Locate the cell with the specified text and output its (X, Y) center coordinate. 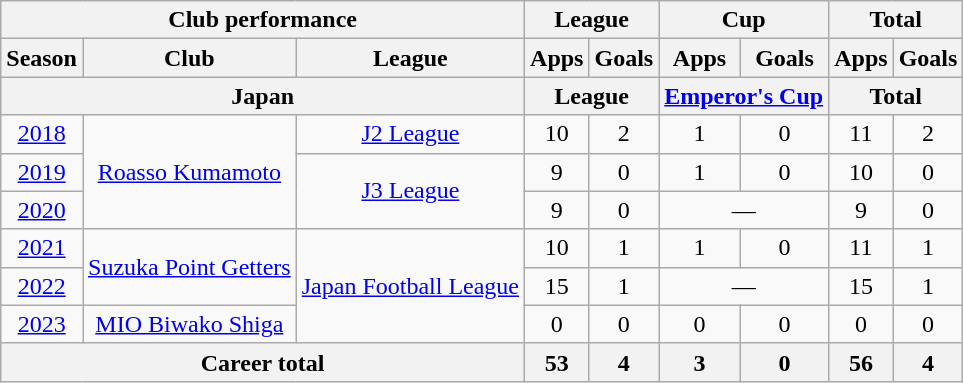
2023 (42, 324)
Career total (263, 362)
Suzuka Point Getters (189, 267)
Japan Football League (410, 286)
Cup (744, 20)
Japan (263, 96)
Emperor's Cup (744, 96)
2018 (42, 134)
Club performance (263, 20)
2022 (42, 286)
2021 (42, 248)
56 (861, 362)
J2 League (410, 134)
3 (700, 362)
Season (42, 58)
MIO Biwako Shiga (189, 324)
53 (557, 362)
J3 League (410, 191)
2019 (42, 172)
Roasso Kumamoto (189, 172)
Club (189, 58)
2020 (42, 210)
